From the cell containing the given text, extract its center point as (x, y) coordinate. 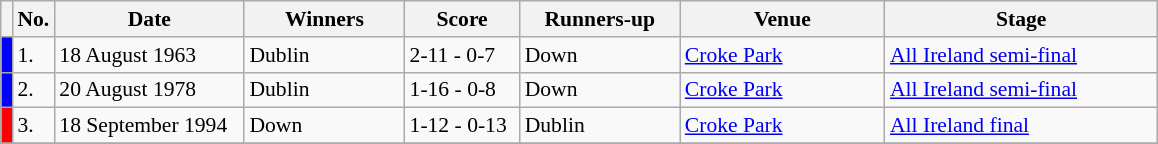
18 September 1994 (149, 126)
2. (33, 90)
18 August 1963 (149, 55)
3. (33, 126)
20 August 1978 (149, 90)
Venue (782, 19)
No. (33, 19)
Winners (324, 19)
1-16 - 0-8 (462, 90)
2-11 - 0-7 (462, 55)
Runners-up (600, 19)
Score (462, 19)
1-12 - 0-13 (462, 126)
All Ireland final (1022, 126)
Date (149, 19)
1. (33, 55)
Stage (1022, 19)
